Capture the cell that displays the provided text and extract its [x, y] central coordinate. 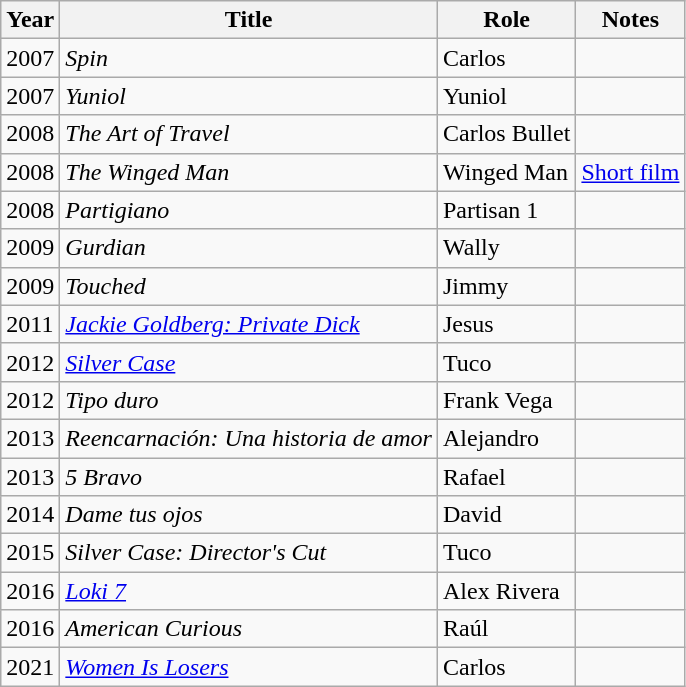
2021 [30, 667]
Jesus [506, 324]
Jackie Goldberg: Private Dick [249, 324]
Partisan 1 [506, 210]
Dame tus ojos [249, 515]
Partigiano [249, 210]
Rafael [506, 477]
Raúl [506, 629]
5 Bravo [249, 477]
Loki 7 [249, 591]
The Art of Travel [249, 134]
Touched [249, 286]
2014 [30, 515]
Notes [630, 20]
Alejandro [506, 438]
Silver Case [249, 362]
Wally [506, 248]
Frank Vega [506, 400]
2011 [30, 324]
Winged Man [506, 172]
American Curious [249, 629]
Jimmy [506, 286]
David [506, 515]
Year [30, 20]
Short film [630, 172]
Alex Rivera [506, 591]
The Winged Man [249, 172]
Women Is Losers [249, 667]
Role [506, 20]
Gurdian [249, 248]
Spin [249, 58]
Reencarnación: Una historia de amor [249, 438]
Title [249, 20]
Carlos Bullet [506, 134]
Tipo duro [249, 400]
2015 [30, 553]
Silver Case: Director's Cut [249, 553]
